Scan for the cell matching the given text and deliver its [X, Y] coordinate at center. 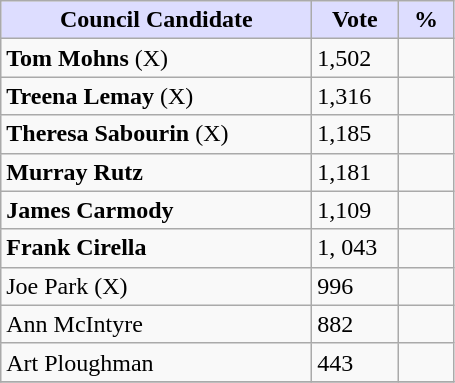
Treena Lemay (X) [156, 96]
Frank Cirella [156, 248]
James Carmody [156, 210]
1,502 [355, 58]
1,185 [355, 134]
1, 043 [355, 248]
Tom Mohns (X) [156, 58]
Council Candidate [156, 20]
1,316 [355, 96]
Art Ploughman [156, 362]
Joe Park (X) [156, 286]
996 [355, 286]
Vote [355, 20]
% [426, 20]
443 [355, 362]
1,109 [355, 210]
Theresa Sabourin (X) [156, 134]
Murray Rutz [156, 172]
Ann McIntyre [156, 324]
882 [355, 324]
1,181 [355, 172]
